Detect which cell encompasses the target text, then output its [x, y] center coordinate. 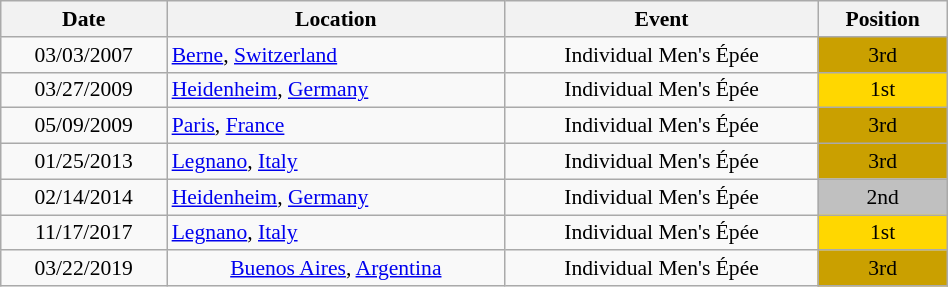
Position [882, 19]
03/27/2009 [84, 90]
02/14/2014 [84, 197]
03/03/2007 [84, 55]
05/09/2009 [84, 126]
Date [84, 19]
Paris, France [336, 126]
Buenos Aires, Argentina [336, 269]
Event [662, 19]
2nd [882, 197]
Berne, Switzerland [336, 55]
03/22/2019 [84, 269]
01/25/2013 [84, 162]
Location [336, 19]
11/17/2017 [84, 233]
